From the cell containing the given text, extract its center point as (x, y) coordinate. 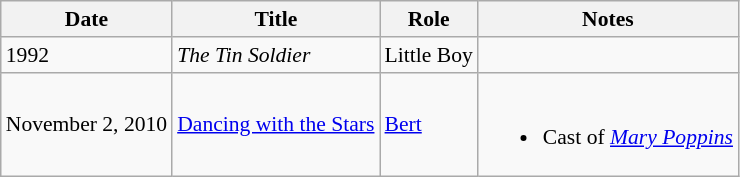
The Tin Soldier (276, 55)
Cast of Mary Poppins (608, 124)
Notes (608, 19)
Role (429, 19)
Dancing with the Stars (276, 124)
Title (276, 19)
November 2, 2010 (86, 124)
1992 (86, 55)
Little Boy (429, 55)
Bert (429, 124)
Date (86, 19)
